Pinpoint the cell where the given text exists, returning its (X, Y) midpoint coordinate. 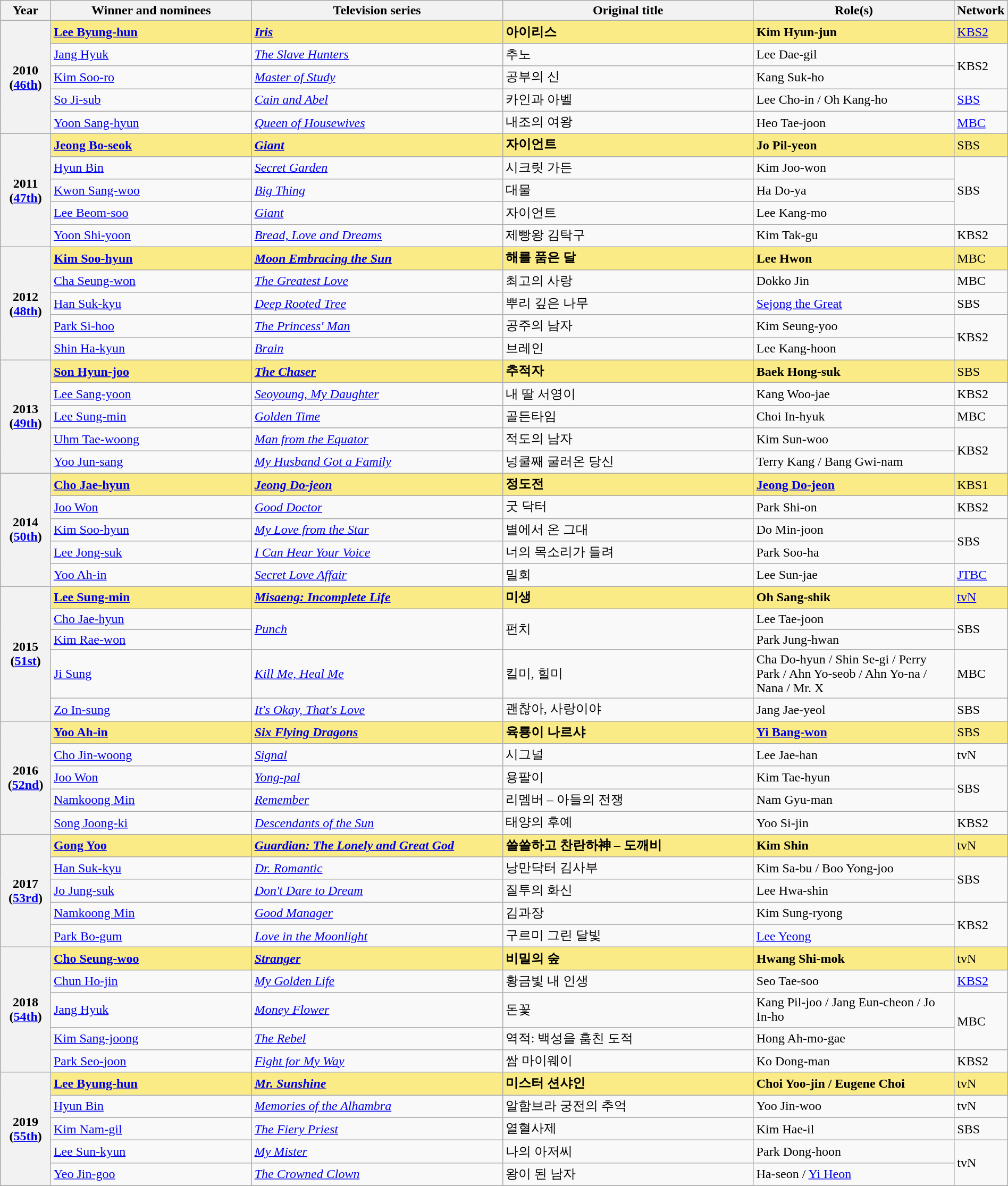
Cho Jin-woong (151, 755)
뿌리 깊은 나무 (628, 304)
Yoon Shi-yoon (151, 236)
Lee Yeong (854, 936)
Gong Yoo (151, 845)
The Fiery Priest (377, 1129)
시크릿 가든 (628, 168)
2015(51st) (26, 654)
Hwang Shi-mok (854, 959)
Kim Hae-il (854, 1129)
Memories of the Alhambra (377, 1107)
Good Doctor (377, 507)
Bread, Love and Dreams (377, 236)
KBS1 (981, 485)
정도전 (628, 485)
Heo Tae-joon (854, 122)
2014(50th) (26, 529)
Terry Kang / Bang Gwi-nam (854, 462)
The Rebel (377, 1039)
Ko Dong-man (854, 1061)
Oh Sang-shik (854, 598)
Lee Kang-hoon (854, 349)
낭만닥터 김사부 (628, 869)
Baek Hong-suk (854, 371)
Chun Ho-jin (151, 981)
시그널 (628, 755)
Big Thing (377, 190)
질투의 화신 (628, 891)
미생 (628, 598)
Lee Jong-suk (151, 553)
Park Seo-joon (151, 1061)
Remember (377, 801)
Secret Love Affair (377, 575)
최고의 사랑 (628, 281)
괜찮아, 사랑이야 (628, 710)
I Can Hear Your Voice (377, 553)
Seoyoung, My Daughter (377, 394)
Park Dong-hoon (854, 1151)
Deep Rooted Tree (377, 304)
카인과 아벨 (628, 100)
넝쿨째 굴러온 당신 (628, 462)
2013(49th) (26, 417)
별에서 온 그대 (628, 529)
2016(52nd) (26, 777)
추노 (628, 54)
킬미, 힐미 (628, 674)
Man from the Equator (377, 439)
Queen of Housewives (377, 122)
Park Si-hoo (151, 326)
Fight for My Way (377, 1061)
쌈 마이웨이 (628, 1061)
Guardian: The Lonely and Great God (377, 845)
Winner and nominees (151, 11)
Secret Garden (377, 168)
비밀의 숲 (628, 959)
굿 닥터 (628, 507)
Uhm Tae-woong (151, 439)
Yoo Jin-woo (854, 1107)
공주의 남자 (628, 326)
구르미 그린 달빛 (628, 936)
Choi In-hyuk (854, 417)
아이리스 (628, 32)
Lee Jae-han (854, 755)
2010(46th) (26, 78)
Yong-pal (377, 777)
Jang Jae-yeol (854, 710)
Original title (628, 11)
Kang Pil-joo / Jang Eun-cheon / Jo In-ho (854, 1010)
Dr. Romantic (377, 869)
Kim Joo-won (854, 168)
Yi Bang-won (854, 733)
The Chaser (377, 371)
Kwon Sang-woo (151, 190)
JTBC (981, 575)
알함브라 궁전의 추억 (628, 1107)
Cain and Abel (377, 100)
Money Flower (377, 1010)
너의 목소리가 들려 (628, 553)
태양의 후예 (628, 823)
추적자 (628, 371)
My Golden Life (377, 981)
Mr. Sunshine (377, 1083)
Son Hyun-joo (151, 371)
Kim Sa-bu / Boo Yong-joo (854, 869)
미스터 션샤인 (628, 1083)
Yoo Si-jin (854, 823)
Sejong the Great (854, 304)
Lee Sun-jae (854, 575)
2019(55th) (26, 1129)
Kang Suk-ho (854, 78)
Lee Tae-joon (854, 619)
Cho Seung-woo (151, 959)
Zo In-sung (151, 710)
My Mister (377, 1151)
2012(48th) (26, 303)
Dokko Jin (854, 281)
공부의 신 (628, 78)
Park Shi-on (854, 507)
Kang Woo-jae (854, 394)
Do Min-joon (854, 529)
황금빛 내 인생 (628, 981)
2011(47th) (26, 190)
해를 품은 달 (628, 258)
Ha Do-ya (854, 190)
Lee Sun-kyun (151, 1151)
Seo Tae-soo (854, 981)
Park Soo-ha (854, 553)
Iris (377, 32)
Song Joong-ki (151, 823)
골든타임 (628, 417)
Misaeng: Incomplete Life (377, 598)
육룡이 나르샤 (628, 733)
Park Bo-gum (151, 936)
쓸쓸하고 찬란하神 – 도깨비 (628, 845)
Park Jung-hwan (854, 640)
Television series (377, 11)
Year (26, 11)
왕이 된 남자 (628, 1174)
Good Manager (377, 913)
My Love from the Star (377, 529)
2018(54th) (26, 1010)
The Slave Hunters (377, 54)
Signal (377, 755)
So Ji-sub (151, 100)
열혈사제 (628, 1129)
Kim Shin (854, 845)
돈꽃 (628, 1010)
Kim Nam-gil (151, 1129)
제빵왕 김탁구 (628, 236)
펀치 (628, 629)
Kim Hyun-jun (854, 32)
Kim Seung-yoo (854, 326)
나의 아저씨 (628, 1151)
My Husband Got a Family (377, 462)
Hong Ah-mo-gae (854, 1039)
대물 (628, 190)
Kill Me, Heal Me (377, 674)
Cha Do-hyun / Shin Se-gi / Perry Park / Ahn Yo-seob / Ahn Yo-na / Nana / Mr. X (854, 674)
Love in the Moonlight (377, 936)
내조의 여왕 (628, 122)
Kim Tak-gu (854, 236)
내 딸 서영이 (628, 394)
Brain (377, 349)
Kim Rae-won (151, 640)
Punch (377, 629)
The Princess' Man (377, 326)
Nam Gyu-man (854, 801)
Shin Ha-kyun (151, 349)
Yeo Jin-goo (151, 1174)
Ha-seon / Yi Heon (854, 1174)
2017(53rd) (26, 891)
The Greatest Love (377, 281)
용팔이 (628, 777)
밀회 (628, 575)
Jeong Bo-seok (151, 146)
Lee Kang-mo (854, 213)
It's Okay, That's Love (377, 710)
Descendants of the Sun (377, 823)
The Crowned Clown (377, 1174)
Yoon Sang-hyun (151, 122)
Lee Hwa-shin (854, 891)
Kim Sun-woo (854, 439)
Ji Sung (151, 674)
Don't Dare to Dream (377, 891)
Golden Time (377, 417)
Lee Beom-soo (151, 213)
Kim Sung-ryong (854, 913)
Lee Cho-in / Oh Kang-ho (854, 100)
브레인 (628, 349)
Six Flying Dragons (377, 733)
Jo Jung-suk (151, 891)
Role(s) (854, 11)
Lee Hwon (854, 258)
Master of Study (377, 78)
Jo Pil-yeon (854, 146)
Kim Sang-joong (151, 1039)
김과장 (628, 913)
Kim Tae-hyun (854, 777)
Lee Dae-gil (854, 54)
Moon Embracing the Sun (377, 258)
Lee Sang-yoon (151, 394)
리멤버 – 아들의 전쟁 (628, 801)
Cha Seung-won (151, 281)
Choi Yoo-jin / Eugene Choi (854, 1083)
Stranger (377, 959)
Kim Soo-ro (151, 78)
적도의 남자 (628, 439)
Network (981, 11)
Yoo Jun-sang (151, 462)
역적: 백성을 훔친 도적 (628, 1039)
